Provide the (x, y) coordinate of the cell's center where the given text is located.  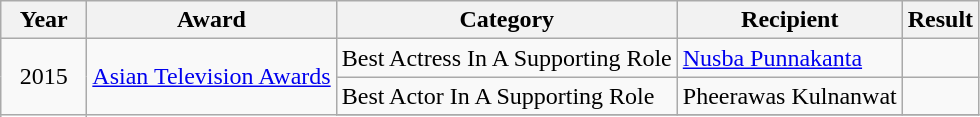
Category (506, 20)
Asian Television Awards (212, 77)
Year (44, 20)
2015 (44, 77)
Result (940, 20)
Best Actor In A Supporting Role (506, 96)
Pheerawas Kulnanwat (790, 96)
Award (212, 20)
Recipient (790, 20)
Nusba Punnakanta (790, 58)
Best Actress In A Supporting Role (506, 58)
